Search for the cell housing the specified text and yield its (x, y) center coordinate. 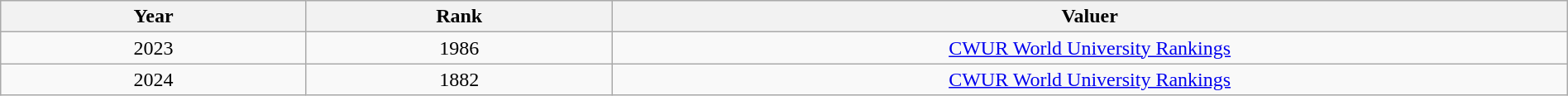
Rank (459, 17)
Year (154, 17)
2023 (154, 48)
1882 (459, 79)
1986 (459, 48)
Valuer (1090, 17)
2024 (154, 79)
